Pinpoint the cell where the given text exists, returning its (X, Y) midpoint coordinate. 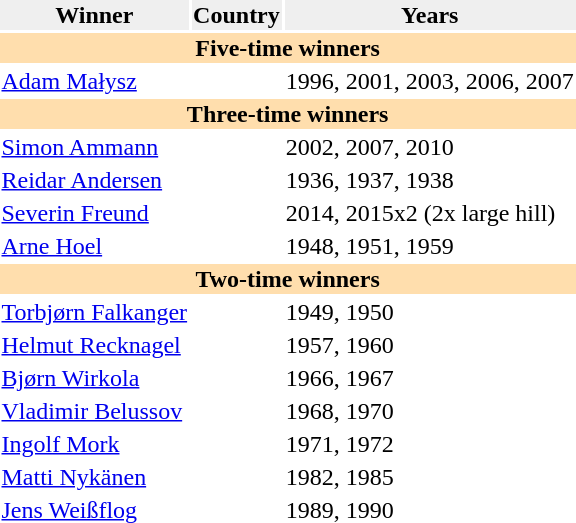
Torbjørn Falkanger (94, 312)
1968, 1970 (430, 411)
1971, 1972 (430, 444)
Winner (94, 15)
Five-time winners (288, 48)
Arne Hoel (94, 246)
1996, 2001, 2003, 2006, 2007 (430, 81)
Reidar Andersen (94, 180)
Bjørn Wirkola (94, 378)
Two-time winners (288, 279)
2014, 2015x2 (2x large hill) (430, 213)
1936, 1937, 1938 (430, 180)
1982, 1985 (430, 477)
Ingolf Mork (94, 444)
Matti Nykänen (94, 477)
1949, 1950 (430, 312)
Adam Małysz (94, 81)
1966, 1967 (430, 378)
2002, 2007, 2010 (430, 147)
Vladimir Belussov (94, 411)
1948, 1951, 1959 (430, 246)
Simon Ammann (94, 147)
Country (237, 15)
Years (430, 15)
Severin Freund (94, 213)
1957, 1960 (430, 345)
Helmut Recknagel (94, 345)
Three-time winners (288, 114)
